Output the [x, y] coordinate of the center of the cell containing the given text.  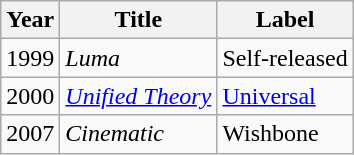
2007 [30, 134]
Unified Theory [138, 96]
Universal [285, 96]
Wishbone [285, 134]
Year [30, 20]
Title [138, 20]
Label [285, 20]
2000 [30, 96]
Cinematic [138, 134]
Luma [138, 58]
1999 [30, 58]
Self-released [285, 58]
